Detect which cell encompasses the target text, then output its [x, y] center coordinate. 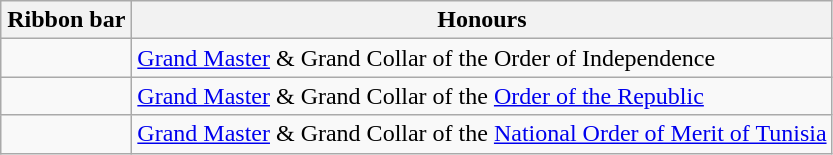
Grand Master & Grand Collar of the Order of Independence [482, 58]
Grand Master & Grand Collar of the National Order of Merit of Tunisia [482, 134]
Grand Master & Grand Collar of the Order of the Republic [482, 96]
Honours [482, 20]
Ribbon bar [66, 20]
